Extract the (x, y) coordinate from the center of the cell holding the provided text.  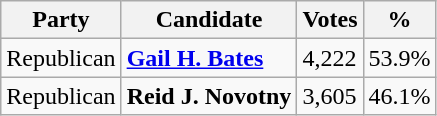
Candidate (209, 20)
% (400, 20)
4,222 (330, 58)
Reid J. Novotny (209, 96)
Gail H. Bates (209, 58)
53.9% (400, 58)
Party (61, 20)
Votes (330, 20)
3,605 (330, 96)
46.1% (400, 96)
